Scan for the cell matching the given text and deliver its (X, Y) coordinate at center. 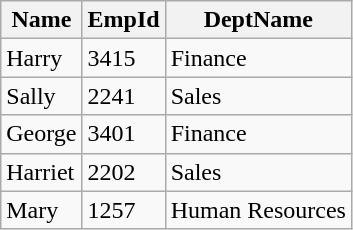
DeptName (258, 20)
Sally (42, 96)
Harriet (42, 172)
George (42, 134)
EmpId (124, 20)
Harry (42, 58)
Human Resources (258, 210)
Mary (42, 210)
3415 (124, 58)
3401 (124, 134)
2202 (124, 172)
Name (42, 20)
1257 (124, 210)
2241 (124, 96)
